Search for the cell housing the specified text and yield its [X, Y] center coordinate. 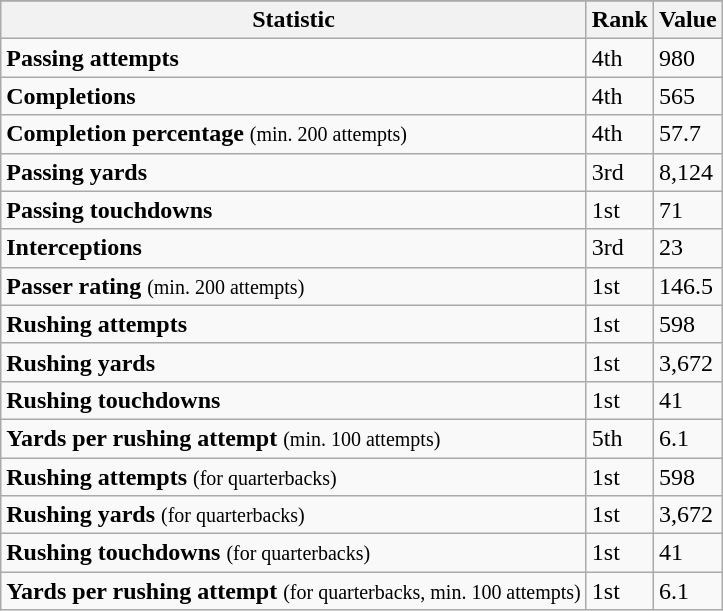
23 [688, 248]
8,124 [688, 172]
57.7 [688, 134]
71 [688, 210]
Yards per rushing attempt (min. 100 attempts) [294, 438]
565 [688, 96]
Rushing touchdowns (for quarterbacks) [294, 553]
Passer rating (min. 200 attempts) [294, 286]
5th [620, 438]
Value [688, 20]
Passing yards [294, 172]
Passing attempts [294, 58]
Yards per rushing attempt (for quarterbacks, min. 100 attempts) [294, 591]
Rushing touchdowns [294, 400]
Rank [620, 20]
Statistic [294, 20]
Rushing yards [294, 362]
Interceptions [294, 248]
Passing touchdowns [294, 210]
Rushing attempts (for quarterbacks) [294, 477]
Completion percentage (min. 200 attempts) [294, 134]
Rushing yards (for quarterbacks) [294, 515]
980 [688, 58]
Completions [294, 96]
146.5 [688, 286]
Rushing attempts [294, 324]
